Search for the cell housing the specified text and yield its (X, Y) center coordinate. 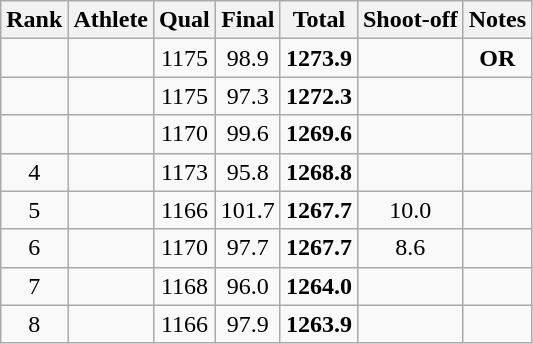
1269.6 (318, 134)
Athlete (111, 20)
8.6 (410, 248)
Rank (34, 20)
97.9 (248, 324)
7 (34, 286)
Final (248, 20)
96.0 (248, 286)
97.7 (248, 248)
Total (318, 20)
Qual (185, 20)
4 (34, 172)
1273.9 (318, 58)
1263.9 (318, 324)
98.9 (248, 58)
OR (497, 58)
Shoot-off (410, 20)
1272.3 (318, 96)
95.8 (248, 172)
Notes (497, 20)
5 (34, 210)
6 (34, 248)
8 (34, 324)
97.3 (248, 96)
99.6 (248, 134)
1264.0 (318, 286)
101.7 (248, 210)
1173 (185, 172)
1268.8 (318, 172)
10.0 (410, 210)
1168 (185, 286)
